Extract the [X, Y] coordinate from the center of the cell holding the provided text.  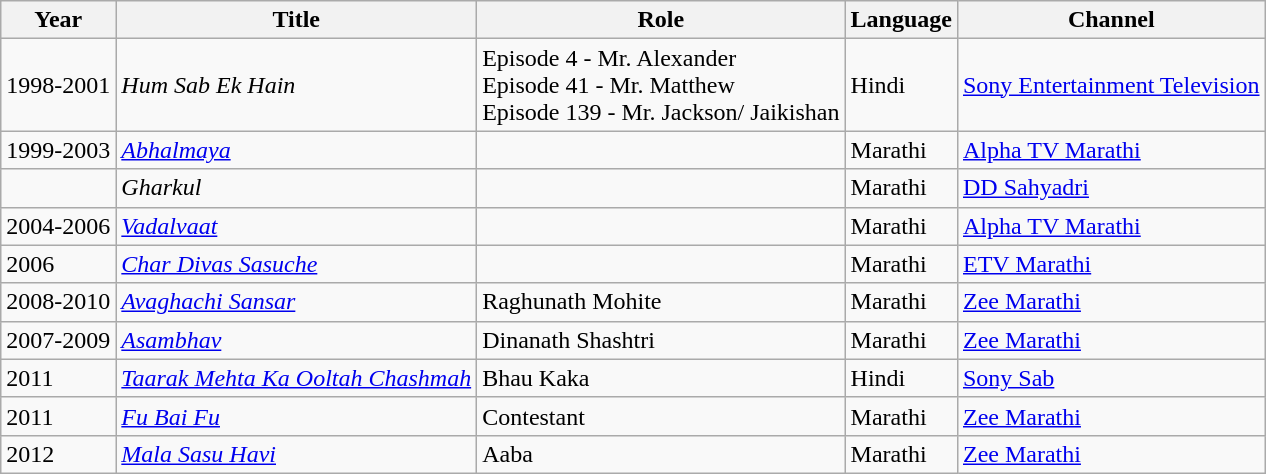
2004-2006 [58, 226]
Raghunath Mohite [661, 302]
2008-2010 [58, 302]
Avaghachi Sansar [296, 302]
Vadalvaat [296, 226]
Abhalmaya [296, 150]
Role [661, 20]
Fu Bai Fu [296, 416]
Bhau Kaka [661, 378]
2006 [58, 264]
Channel [1111, 20]
2012 [58, 454]
Mala Sasu Havi [296, 454]
Language [901, 20]
1999-2003 [58, 150]
Char Divas Sasuche [296, 264]
Aaba [661, 454]
2007-2009 [58, 340]
ETV Marathi [1111, 264]
Sony Sab [1111, 378]
Asambhav [296, 340]
Dinanath Shashtri [661, 340]
1998-2001 [58, 85]
Gharkul [296, 188]
Title [296, 20]
Sony Entertainment Television [1111, 85]
Episode 4 - Mr. AlexanderEpisode 41 - Mr. MatthewEpisode 139 - Mr. Jackson/ Jaikishan [661, 85]
DD Sahyadri [1111, 188]
Year [58, 20]
Hum Sab Ek Hain [296, 85]
Taarak Mehta Ka Ooltah Chashmah [296, 378]
Contestant [661, 416]
